Provide the (X, Y) coordinate of the cell's center where the given text is located.  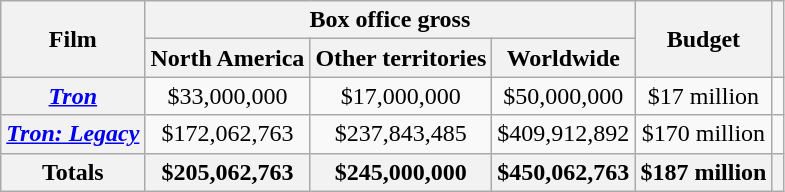
$237,843,485 (401, 134)
Totals (73, 172)
$33,000,000 (228, 96)
$450,062,763 (564, 172)
$245,000,000 (401, 172)
North America (228, 58)
Other territories (401, 58)
Tron (73, 96)
$17 million (704, 96)
Box office gross (390, 20)
$170 million (704, 134)
Worldwide (564, 58)
Film (73, 39)
$205,062,763 (228, 172)
$187 million (704, 172)
Budget (704, 39)
Tron: Legacy (73, 134)
$17,000,000 (401, 96)
$50,000,000 (564, 96)
$172,062,763 (228, 134)
$409,912,892 (564, 134)
